Search for the cell housing the specified text and yield its (x, y) center coordinate. 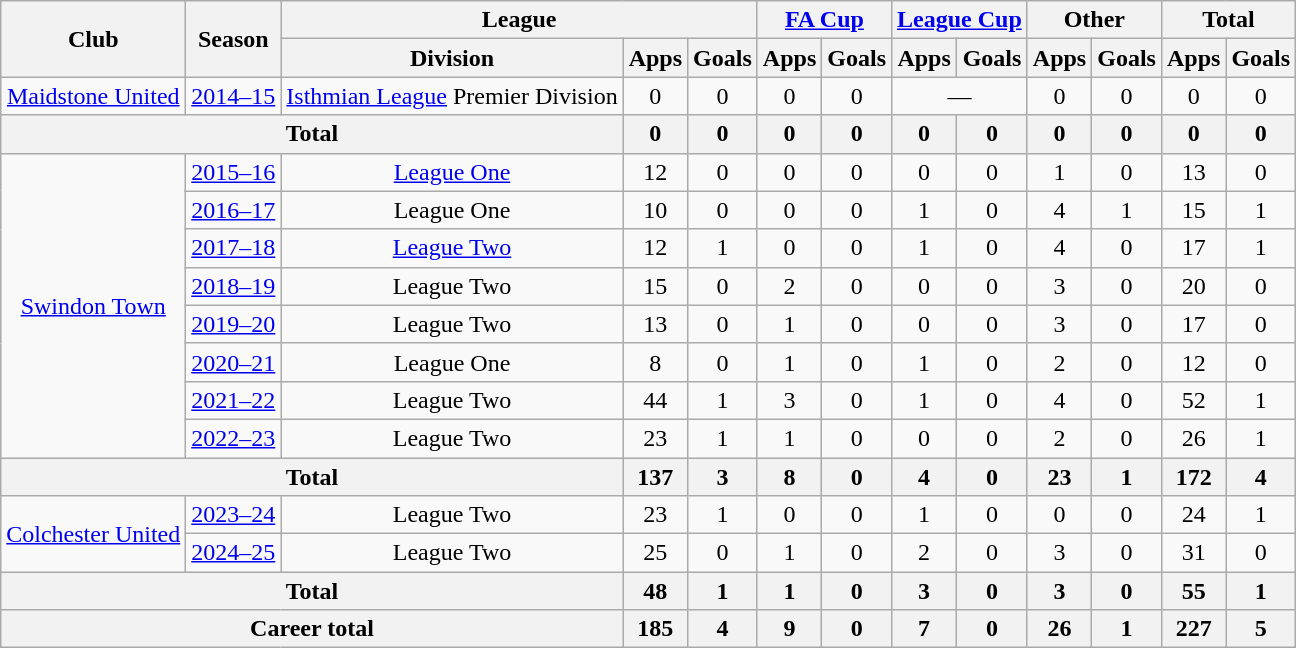
Swindon Town (94, 305)
League (520, 20)
Division (452, 58)
25 (655, 553)
League Cup (960, 20)
172 (1193, 477)
2017–18 (234, 248)
Isthmian League Premier Division (452, 96)
2016–17 (234, 210)
185 (655, 629)
2022–23 (234, 438)
Career total (312, 629)
2019–20 (234, 324)
Colchester United (94, 534)
5 (1261, 629)
10 (655, 210)
2024–25 (234, 553)
24 (1193, 515)
Club (94, 39)
Other (1094, 20)
7 (924, 629)
2014–15 (234, 96)
2020–21 (234, 362)
2021–22 (234, 400)
FA Cup (824, 20)
Maidstone United (94, 96)
227 (1193, 629)
Season (234, 39)
2015–16 (234, 172)
9 (789, 629)
137 (655, 477)
20 (1193, 286)
31 (1193, 553)
48 (655, 591)
52 (1193, 400)
2018–19 (234, 286)
44 (655, 400)
55 (1193, 591)
2023–24 (234, 515)
— (960, 96)
